Scan for the cell matching the given text and deliver its (x, y) coordinate at center. 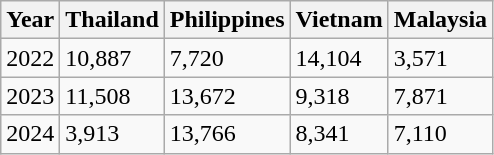
3,913 (112, 134)
Malaysia (440, 20)
Thailand (112, 20)
Year (30, 20)
2023 (30, 96)
13,672 (227, 96)
13,766 (227, 134)
2024 (30, 134)
11,508 (112, 96)
10,887 (112, 58)
14,104 (339, 58)
Philippines (227, 20)
8,341 (339, 134)
Vietnam (339, 20)
3,571 (440, 58)
7,871 (440, 96)
7,720 (227, 58)
9,318 (339, 96)
7,110 (440, 134)
2022 (30, 58)
